Find where the given text appears and provide that cell's center as [X, Y] coordinate. 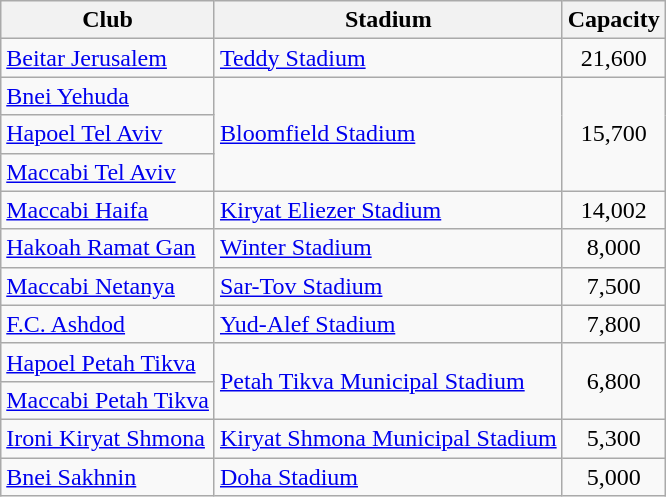
7,500 [614, 286]
Hapoel Tel Aviv [108, 134]
6,800 [614, 381]
Hakoah Ramat Gan [108, 248]
5,000 [614, 477]
Hapoel Petah Tikva [108, 362]
Bnei Sakhnin [108, 477]
Bloomfield Stadium [388, 134]
Stadium [388, 20]
Teddy Stadium [388, 58]
5,300 [614, 438]
Maccabi Netanya [108, 286]
7,800 [614, 324]
F.C. Ashdod [108, 324]
Maccabi Haifa [108, 210]
Bnei Yehuda [108, 96]
Kiryat Eliezer Stadium [388, 210]
Maccabi Petah Tikva [108, 400]
Winter Stadium [388, 248]
Yud-Alef Stadium [388, 324]
14,002 [614, 210]
21,600 [614, 58]
Doha Stadium [388, 477]
8,000 [614, 248]
Beitar Jerusalem [108, 58]
Kiryat Shmona Municipal Stadium [388, 438]
Petah Tikva Municipal Stadium [388, 381]
Maccabi Tel Aviv [108, 172]
Club [108, 20]
Capacity [614, 20]
15,700 [614, 134]
Sar-Tov Stadium [388, 286]
Ironi Kiryat Shmona [108, 438]
